For the text-containing cell, return its midpoint in (x, y) coordinate format. 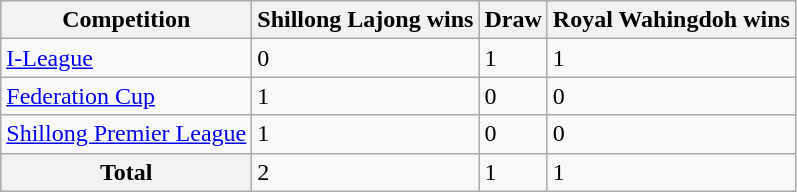
Shillong Premier League (126, 134)
2 (366, 172)
Total (126, 172)
Shillong Lajong wins (366, 20)
Competition (126, 20)
I-League (126, 58)
Royal Wahingdoh wins (671, 20)
Draw (513, 20)
Federation Cup (126, 96)
